Search for the cell housing the specified text and yield its (X, Y) center coordinate. 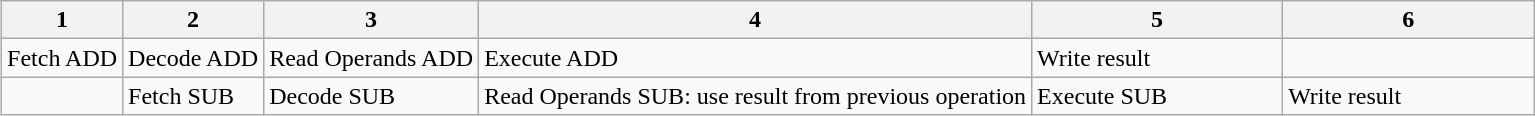
Read Operands SUB: use result from previous operation (756, 96)
1 (62, 20)
Decode SUB (372, 96)
Read Operands ADD (372, 58)
Fetch ADD (62, 58)
2 (194, 20)
5 (1158, 20)
4 (756, 20)
Fetch SUB (194, 96)
6 (1408, 20)
Decode ADD (194, 58)
Execute SUB (1158, 96)
Execute ADD (756, 58)
3 (372, 20)
